Extract the [X, Y] coordinate from the center of the cell holding the provided text.  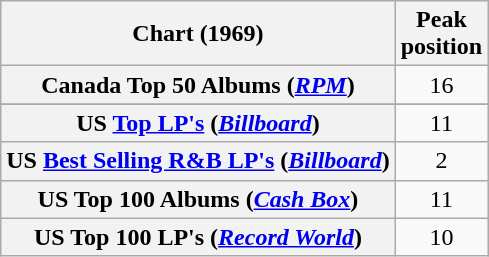
16 [441, 85]
10 [441, 237]
US Top LP's (Billboard) [198, 123]
2 [441, 161]
Chart (1969) [198, 34]
US Best Selling R&B LP's (Billboard) [198, 161]
Canada Top 50 Albums (RPM) [198, 85]
US Top 100 Albums (Cash Box) [198, 199]
US Top 100 LP's (Record World) [198, 237]
Peakposition [441, 34]
